Detect which cell encompasses the target text, then output its (X, Y) center coordinate. 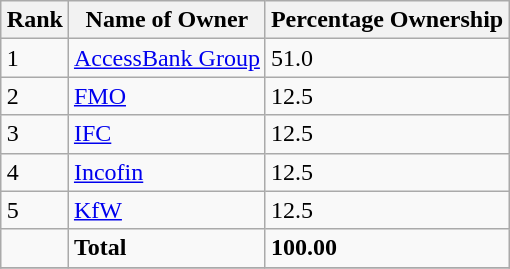
3 (34, 134)
51.0 (386, 58)
Rank (34, 20)
1 (34, 58)
5 (34, 210)
2 (34, 96)
FMO (166, 96)
Name of Owner (166, 20)
Percentage Ownership (386, 20)
Total (166, 248)
Incofin (166, 172)
AccessBank Group (166, 58)
100.00 (386, 248)
4 (34, 172)
KfW (166, 210)
IFC (166, 134)
